Provide the (x, y) coordinate of the cell's center where the given text is located.  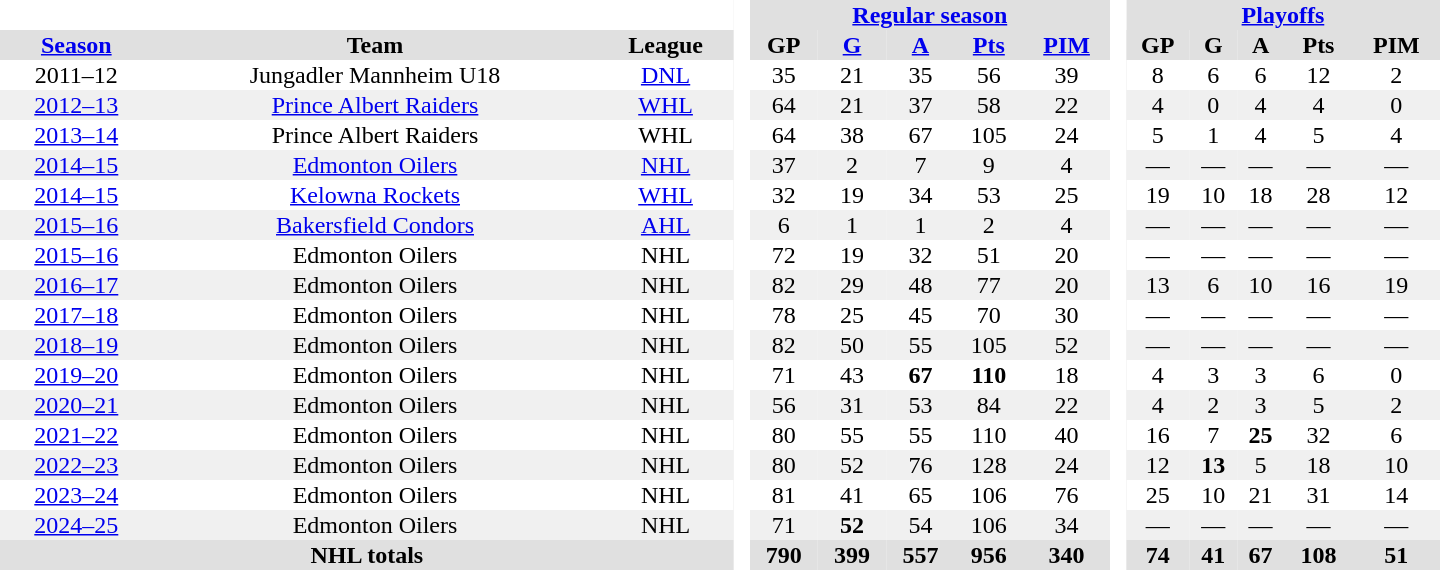
81 (783, 495)
2024–25 (76, 525)
77 (989, 285)
43 (852, 375)
40 (1066, 435)
AHL (665, 225)
2019–20 (76, 375)
Team (376, 45)
Season (76, 45)
2022–23 (76, 465)
2011–12 (76, 75)
50 (852, 345)
League (665, 45)
58 (989, 105)
74 (1158, 555)
78 (783, 315)
790 (783, 555)
Regular season (930, 15)
108 (1318, 555)
557 (920, 555)
2013–14 (76, 135)
128 (989, 465)
2018–19 (76, 345)
8 (1158, 75)
2020–21 (76, 405)
29 (852, 285)
NHL totals (367, 555)
72 (783, 255)
45 (920, 315)
48 (920, 285)
Kelowna Rockets (376, 195)
28 (1318, 195)
2016–17 (76, 285)
38 (852, 135)
340 (1066, 555)
39 (1066, 75)
2012–13 (76, 105)
2017–18 (76, 315)
2021–22 (76, 435)
956 (989, 555)
Playoffs (1283, 15)
DNL (665, 75)
54 (920, 525)
14 (1396, 495)
Jungadler Mannheim U18 (376, 75)
30 (1066, 315)
84 (989, 405)
70 (989, 315)
65 (920, 495)
9 (989, 165)
2023–24 (76, 495)
399 (852, 555)
Bakersfield Condors (376, 225)
